Return the [x, y] coordinate for the center point of the cell that contains the specified text.  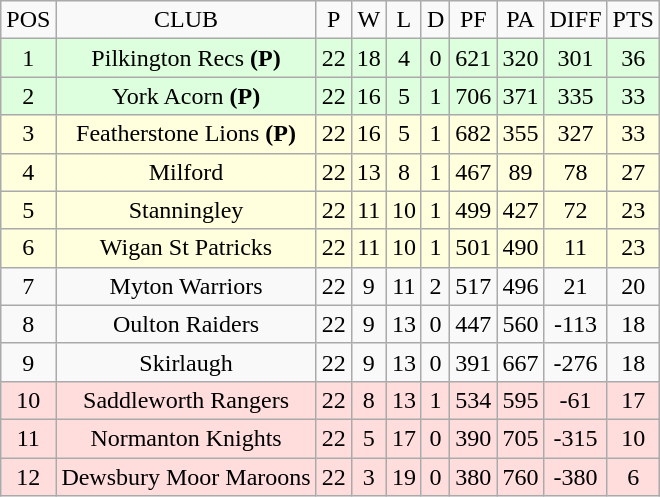
Milford [186, 172]
-380 [576, 477]
327 [576, 134]
Myton Warriors [186, 286]
380 [474, 477]
POS [28, 20]
DIFF [576, 20]
320 [520, 58]
D [435, 20]
27 [633, 172]
89 [520, 172]
36 [633, 58]
517 [474, 286]
682 [474, 134]
467 [474, 172]
301 [576, 58]
371 [520, 96]
Wigan St Patricks [186, 248]
L [404, 20]
Pilkington Recs (P) [186, 58]
-113 [576, 324]
21 [576, 286]
P [334, 20]
496 [520, 286]
560 [520, 324]
447 [474, 324]
12 [28, 477]
CLUB [186, 20]
391 [474, 362]
7 [28, 286]
Featherstone Lions (P) [186, 134]
427 [520, 210]
York Acorn (P) [186, 96]
72 [576, 210]
Normanton Knights [186, 438]
20 [633, 286]
705 [520, 438]
501 [474, 248]
595 [520, 400]
78 [576, 172]
355 [520, 134]
PTS [633, 20]
-315 [576, 438]
490 [520, 248]
PF [474, 20]
W [368, 20]
Oulton Raiders [186, 324]
499 [474, 210]
706 [474, 96]
335 [576, 96]
-61 [576, 400]
Saddleworth Rangers [186, 400]
Skirlaugh [186, 362]
-276 [576, 362]
390 [474, 438]
19 [404, 477]
667 [520, 362]
PA [520, 20]
534 [474, 400]
621 [474, 58]
760 [520, 477]
Dewsbury Moor Maroons [186, 477]
Stanningley [186, 210]
